Detect which cell encompasses the target text, then output its (x, y) center coordinate. 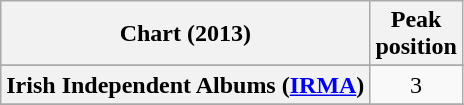
Peakposition (416, 34)
3 (416, 85)
Irish Independent Albums (IRMA) (186, 85)
Chart (2013) (186, 34)
